Capture the cell that displays the provided text and extract its [X, Y] central coordinate. 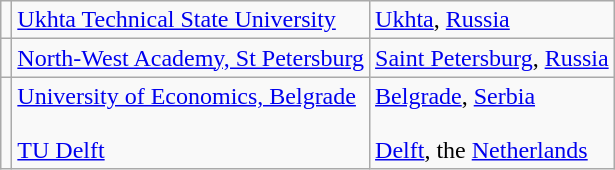
North-West Academy, St Petersburg [191, 58]
Belgrade, SerbiaDelft, the Netherlands [492, 123]
Ukhta, Russia [492, 20]
Saint Petersburg, Russia [492, 58]
Ukhta Technical State University [191, 20]
University of Economics, Belgrade TU Delft [191, 123]
